Return [x, y] of the center of cell containing provided text 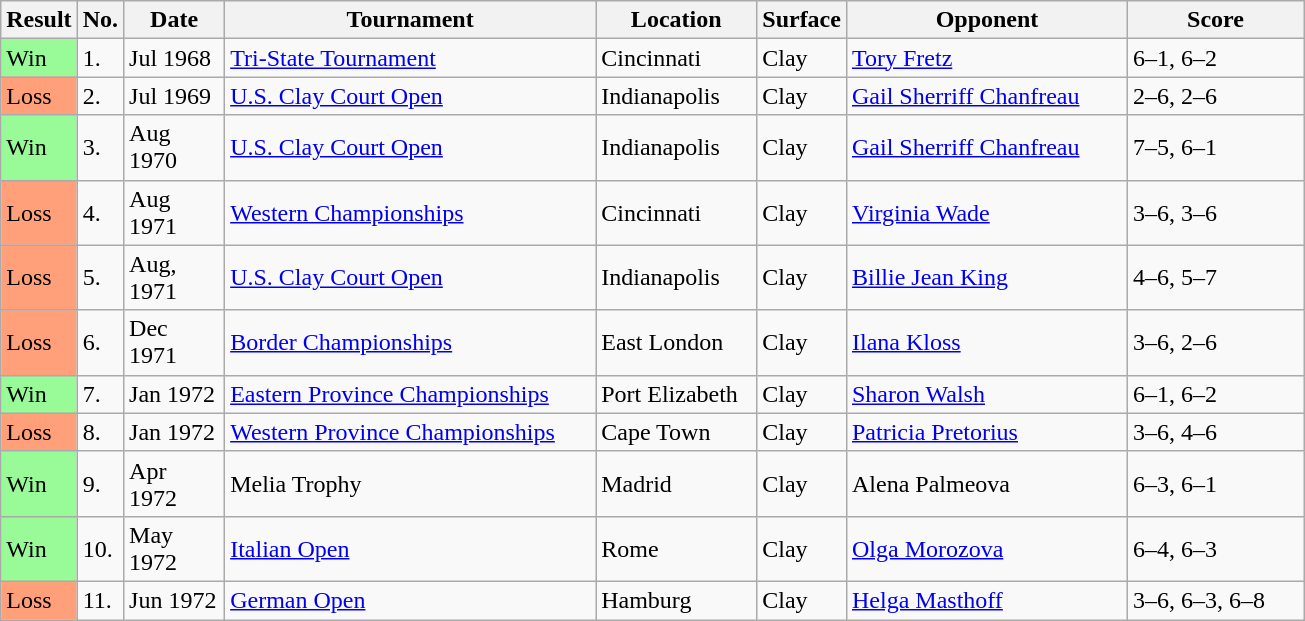
Surface [802, 20]
Sharon Walsh [986, 394]
4. [100, 212]
3–6, 3–6 [1216, 212]
Tournament [410, 20]
6–4, 6–3 [1216, 548]
Border Championships [410, 342]
7–5, 6–1 [1216, 148]
Eastern Province Championships [410, 394]
Italian Open [410, 548]
Port Elizabeth [676, 394]
Billie Jean King [986, 278]
Cape Town [676, 432]
10. [100, 548]
Dec 1971 [174, 342]
Olga Morozova [986, 548]
8. [100, 432]
3–6, 6–3, 6–8 [1216, 600]
5. [100, 278]
Patricia Pretorius [986, 432]
Helga Masthoff [986, 600]
6. [100, 342]
3. [100, 148]
6–3, 6–1 [1216, 484]
Score [1216, 20]
Result [39, 20]
Melia Trophy [410, 484]
Madrid [676, 484]
Hamburg [676, 600]
1. [100, 58]
4–6, 5–7 [1216, 278]
Ilana Kloss [986, 342]
Date [174, 20]
No. [100, 20]
11. [100, 600]
Western Championships [410, 212]
Aug, 1971 [174, 278]
3–6, 2–6 [1216, 342]
Location [676, 20]
Alena Palmeova [986, 484]
7. [100, 394]
2. [100, 96]
2–6, 2–6 [1216, 96]
Aug 1970 [174, 148]
Tri-State Tournament [410, 58]
East London [676, 342]
Apr 1972 [174, 484]
Virginia Wade [986, 212]
Western Province Championships [410, 432]
Aug 1971 [174, 212]
German Open [410, 600]
Rome [676, 548]
Opponent [986, 20]
Jul 1969 [174, 96]
9. [100, 484]
Tory Fretz [986, 58]
Jul 1968 [174, 58]
May 1972 [174, 548]
Jun 1972 [174, 600]
3–6, 4–6 [1216, 432]
